Locate the cell with the specified text and output its [X, Y] center coordinate. 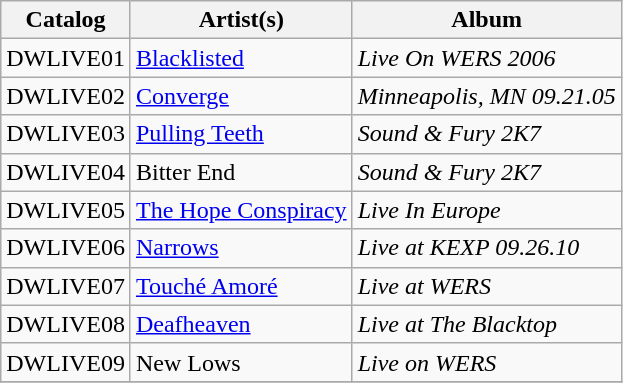
Live at WERS [486, 286]
Deafheaven [241, 324]
DWLIVE09 [66, 362]
Pulling Teeth [241, 134]
DWLIVE05 [66, 210]
DWLIVE03 [66, 134]
Album [486, 20]
DWLIVE04 [66, 172]
Narrows [241, 248]
New Lows [241, 362]
Minneapolis, MN 09.21.05 [486, 96]
DWLIVE01 [66, 58]
Converge [241, 96]
DWLIVE07 [66, 286]
The Hope Conspiracy [241, 210]
Blacklisted [241, 58]
Live On WERS 2006 [486, 58]
DWLIVE06 [66, 248]
Live at The Blacktop [486, 324]
Artist(s) [241, 20]
DWLIVE02 [66, 96]
DWLIVE08 [66, 324]
Touché Amoré [241, 286]
Live at KEXP 09.26.10 [486, 248]
Live on WERS [486, 362]
Live In Europe [486, 210]
Catalog [66, 20]
Bitter End [241, 172]
